Identify which cell holds the provided text, then report its [X, Y] central coordinate. 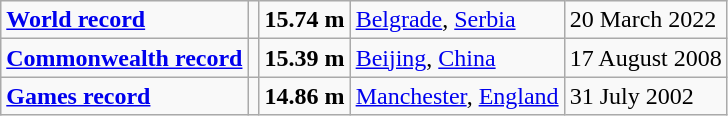
15.39 m [304, 58]
31 July 2002 [646, 96]
Commonwealth record [124, 58]
Manchester, England [457, 96]
World record [124, 20]
20 March 2022 [646, 20]
Belgrade, Serbia [457, 20]
15.74 m [304, 20]
Games record [124, 96]
14.86 m [304, 96]
17 August 2008 [646, 58]
Beijing, China [457, 58]
